Extract the [x, y] coordinate from the center of the cell holding the provided text.  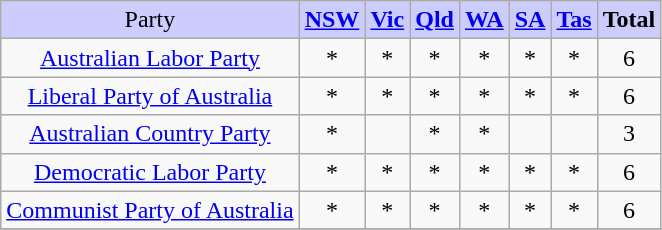
Tas [574, 20]
Democratic Labor Party [150, 172]
Australian Country Party [150, 134]
Qld [435, 20]
Vic [388, 20]
SA [530, 20]
Australian Labor Party [150, 58]
3 [629, 134]
NSW [332, 20]
WA [484, 20]
Communist Party of Australia [150, 210]
Party [150, 20]
Liberal Party of Australia [150, 96]
Total [629, 20]
